Output the [x, y] coordinate of the center of the cell containing the given text.  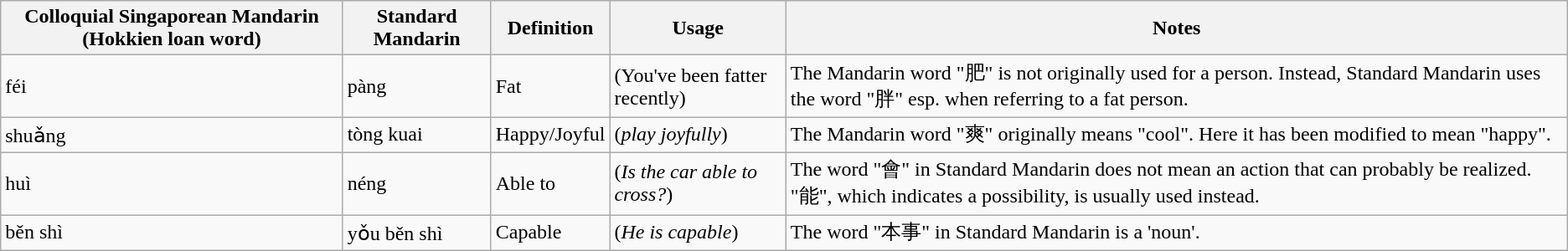
The word "會" in Standard Mandarin does not mean an action that can probably be realized. "能", which indicates a possibility, is usually used instead. [1176, 183]
(play joyfully) [698, 136]
The word "本事" in Standard Mandarin is a 'noun'. [1176, 233]
Notes [1176, 28]
běn shì [172, 233]
(Is the car able to cross?) [698, 183]
(He is capable) [698, 233]
Definition [550, 28]
Fat [550, 86]
huì [172, 183]
Standard Mandarin [417, 28]
The Mandarin word "爽" originally means "cool". Here it has been modified to mean "happy". [1176, 136]
pàng [417, 86]
Able to [550, 183]
Capable [550, 233]
yǒu běn shì [417, 233]
néng [417, 183]
Happy/Joyful [550, 136]
(You've been fatter recently) [698, 86]
féi [172, 86]
tòng kuai [417, 136]
Usage [698, 28]
Colloquial Singaporean Mandarin (Hokkien loan word) [172, 28]
shuǎng [172, 136]
The Mandarin word "肥" is not originally used for a person. Instead, Standard Mandarin uses the word "胖" esp. when referring to a fat person. [1176, 86]
